Provide the (X, Y) coordinate of the cell's center where the given text is located.  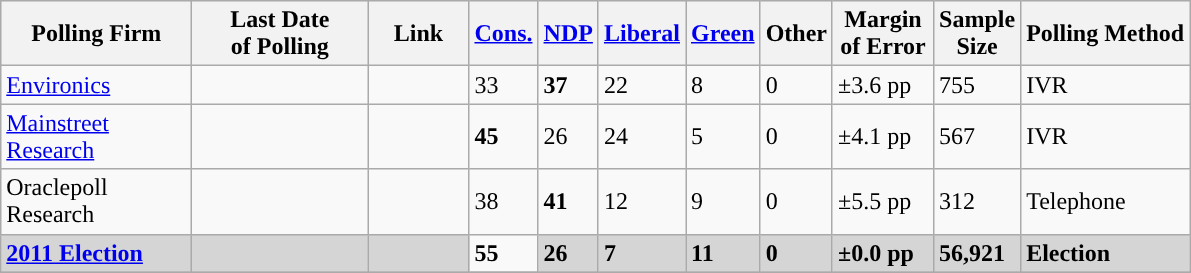
2011 Election (96, 253)
5 (724, 136)
±5.5 pp (882, 202)
41 (568, 202)
Liberal (642, 34)
±3.6 pp (882, 85)
Oraclepoll Research (96, 202)
SampleSize (978, 34)
38 (504, 202)
Link (418, 34)
Election (1106, 253)
55 (504, 253)
NDP (568, 34)
11 (724, 253)
24 (642, 136)
8 (724, 85)
Green (724, 34)
37 (568, 85)
7 (642, 253)
12 (642, 202)
56,921 (978, 253)
755 (978, 85)
45 (504, 136)
33 (504, 85)
Marginof Error (882, 34)
Other (796, 34)
±0.0 pp (882, 253)
312 (978, 202)
22 (642, 85)
9 (724, 202)
Environics (96, 85)
Mainstreet Research (96, 136)
567 (978, 136)
Telephone (1106, 202)
Cons. (504, 34)
Polling Firm (96, 34)
Last Dateof Polling (280, 34)
Polling Method (1106, 34)
±4.1 pp (882, 136)
